Detect which cell encompasses the target text, then output its (x, y) center coordinate. 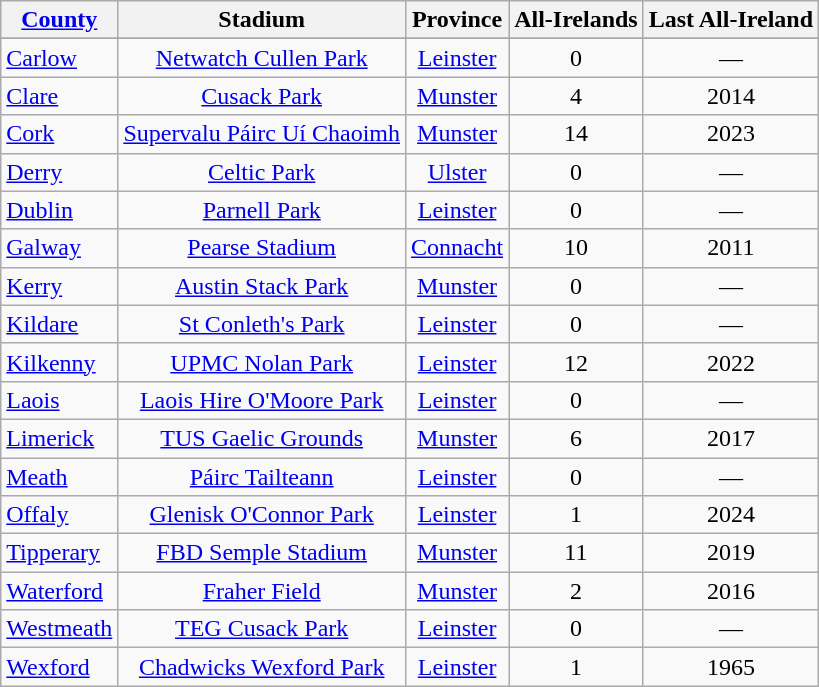
Páirc Tailteann (262, 477)
Netwatch Cullen Park (262, 58)
TEG Cusack Park (262, 629)
Parnell Park (262, 210)
Westmeath (60, 629)
2024 (730, 515)
Dublin (60, 210)
2022 (730, 362)
Kildare (60, 324)
Fraher Field (262, 591)
2 (576, 591)
2016 (730, 591)
TUS Gaelic Grounds (262, 438)
Glenisk O'Connor Park (262, 515)
Cusack Park (262, 96)
2023 (730, 134)
Chadwicks Wexford Park (262, 667)
Supervalu Páirc Uí Chaoimh (262, 134)
Meath (60, 477)
Pearse Stadium (262, 248)
2017 (730, 438)
Connacht (458, 248)
Limerick (60, 438)
Tipperary (60, 553)
Waterford (60, 591)
Offaly (60, 515)
Kerry (60, 286)
Austin Stack Park (262, 286)
County (60, 20)
All-Irelands (576, 20)
Province (458, 20)
14 (576, 134)
Derry (60, 172)
12 (576, 362)
Last All-Ireland (730, 20)
Galway (60, 248)
Kilkenny (60, 362)
Clare (60, 96)
Ulster (458, 172)
Cork (60, 134)
St Conleth's Park (262, 324)
FBD Semple Stadium (262, 553)
UPMC Nolan Park (262, 362)
6 (576, 438)
Wexford (60, 667)
2014 (730, 96)
Carlow (60, 58)
4 (576, 96)
Laois Hire O'Moore Park (262, 400)
10 (576, 248)
2011 (730, 248)
2019 (730, 553)
11 (576, 553)
1965 (730, 667)
Celtic Park (262, 172)
Stadium (262, 20)
Laois (60, 400)
